Determine the [x, y] coordinate at the center of the cell enclosing the given text.  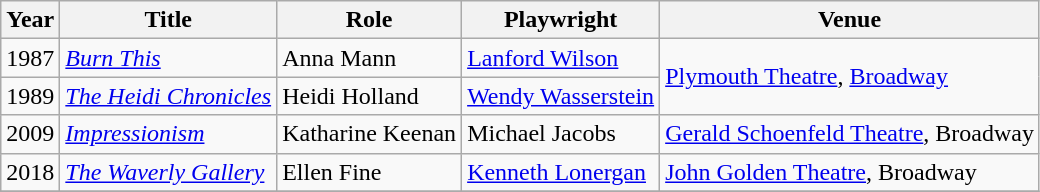
1987 [30, 58]
Ellen Fine [370, 172]
Heidi Holland [370, 96]
Year [30, 20]
Wendy Wasserstein [561, 96]
Role [370, 20]
2018 [30, 172]
Impressionism [168, 134]
1989 [30, 96]
Michael Jacobs [561, 134]
Kenneth Lonergan [561, 172]
Burn This [168, 58]
Anna Mann [370, 58]
Playwright [561, 20]
John Golden Theatre, Broadway [850, 172]
Title [168, 20]
Plymouth Theatre, Broadway [850, 77]
2009 [30, 134]
The Heidi Chronicles [168, 96]
Katharine Keenan [370, 134]
Venue [850, 20]
Gerald Schoenfeld Theatre, Broadway [850, 134]
The Waverly Gallery [168, 172]
Lanford Wilson [561, 58]
